Identify which cell holds the provided text, then report its (x, y) central coordinate. 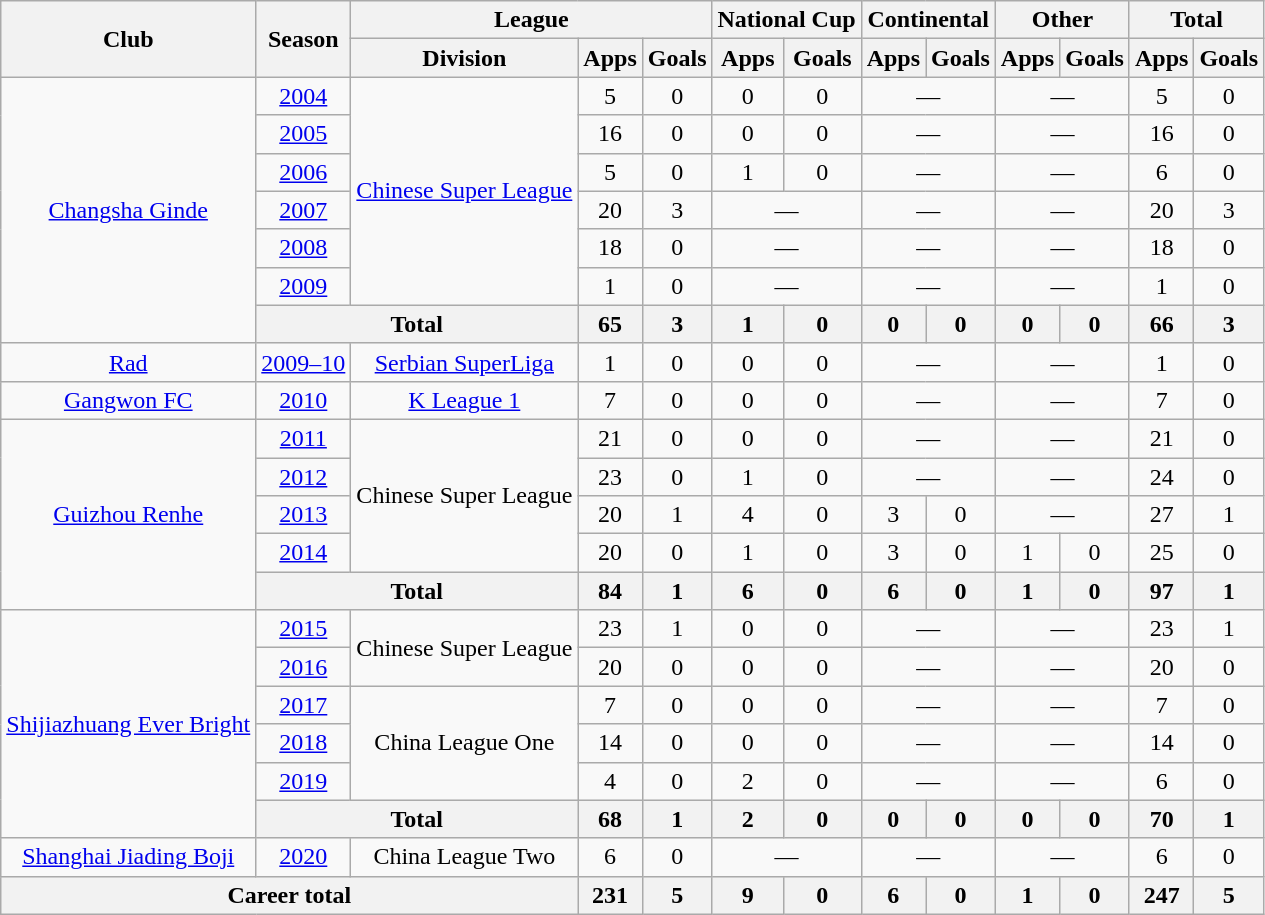
2020 (304, 857)
247 (1161, 895)
Continental (928, 20)
China League Two (464, 857)
Serbian SuperLiga (464, 362)
97 (1161, 591)
National Cup (786, 20)
66 (1161, 324)
84 (610, 591)
2016 (304, 667)
9 (748, 895)
231 (610, 895)
27 (1161, 515)
25 (1161, 553)
2013 (304, 515)
2019 (304, 781)
K League 1 (464, 400)
2009–10 (304, 362)
2006 (304, 172)
Guizhou Renhe (128, 514)
Shanghai Jiading Boji (128, 857)
Rad (128, 362)
2010 (304, 400)
2012 (304, 477)
Changsha Ginde (128, 210)
League (532, 20)
Career total (290, 895)
2009 (304, 286)
2005 (304, 134)
Gangwon FC (128, 400)
Season (304, 39)
2011 (304, 438)
2008 (304, 248)
2017 (304, 705)
2018 (304, 743)
Other (1062, 20)
70 (1161, 819)
2014 (304, 553)
Division (464, 58)
2015 (304, 629)
65 (610, 324)
2004 (304, 96)
Club (128, 39)
2007 (304, 210)
Shijiazhuang Ever Bright (128, 724)
24 (1161, 477)
China League One (464, 743)
68 (610, 819)
